Return (X, Y) of the center of cell containing provided text 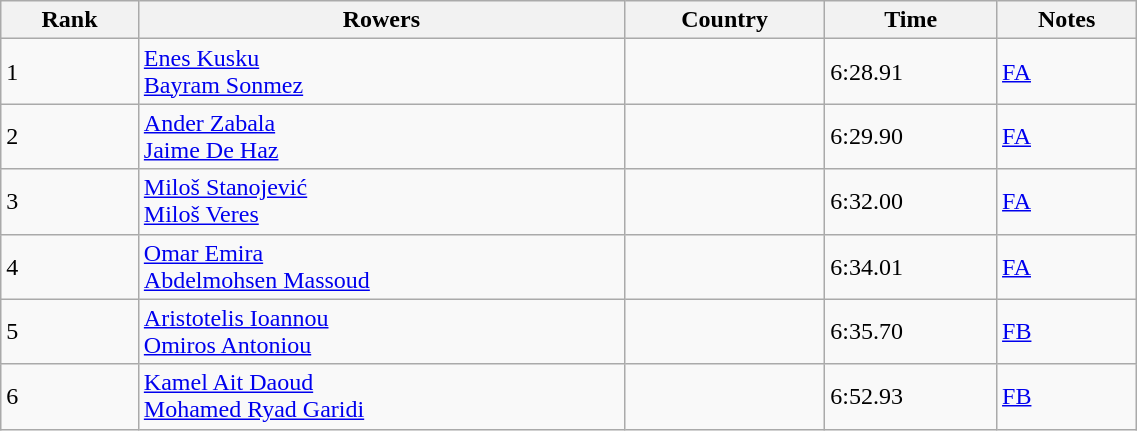
6:34.01 (911, 266)
2 (70, 136)
3 (70, 202)
6:32.00 (911, 202)
Time (911, 20)
5 (70, 332)
Notes (1067, 20)
6:52.93 (911, 396)
6:28.91 (911, 72)
Ander ZabalaJaime De Haz (381, 136)
Rank (70, 20)
1 (70, 72)
6 (70, 396)
Miloš StanojevićMiloš Veres (381, 202)
6:29.90 (911, 136)
6:35.70 (911, 332)
Omar EmiraAbdelmohsen Massoud (381, 266)
Kamel Ait DaoudMohamed Ryad Garidi (381, 396)
Country (724, 20)
Aristotelis IoannouOmiros Antoniou (381, 332)
Rowers (381, 20)
4 (70, 266)
Enes KuskuBayram Sonmez (381, 72)
